From the cell containing the given text, extract its center point as [X, Y] coordinate. 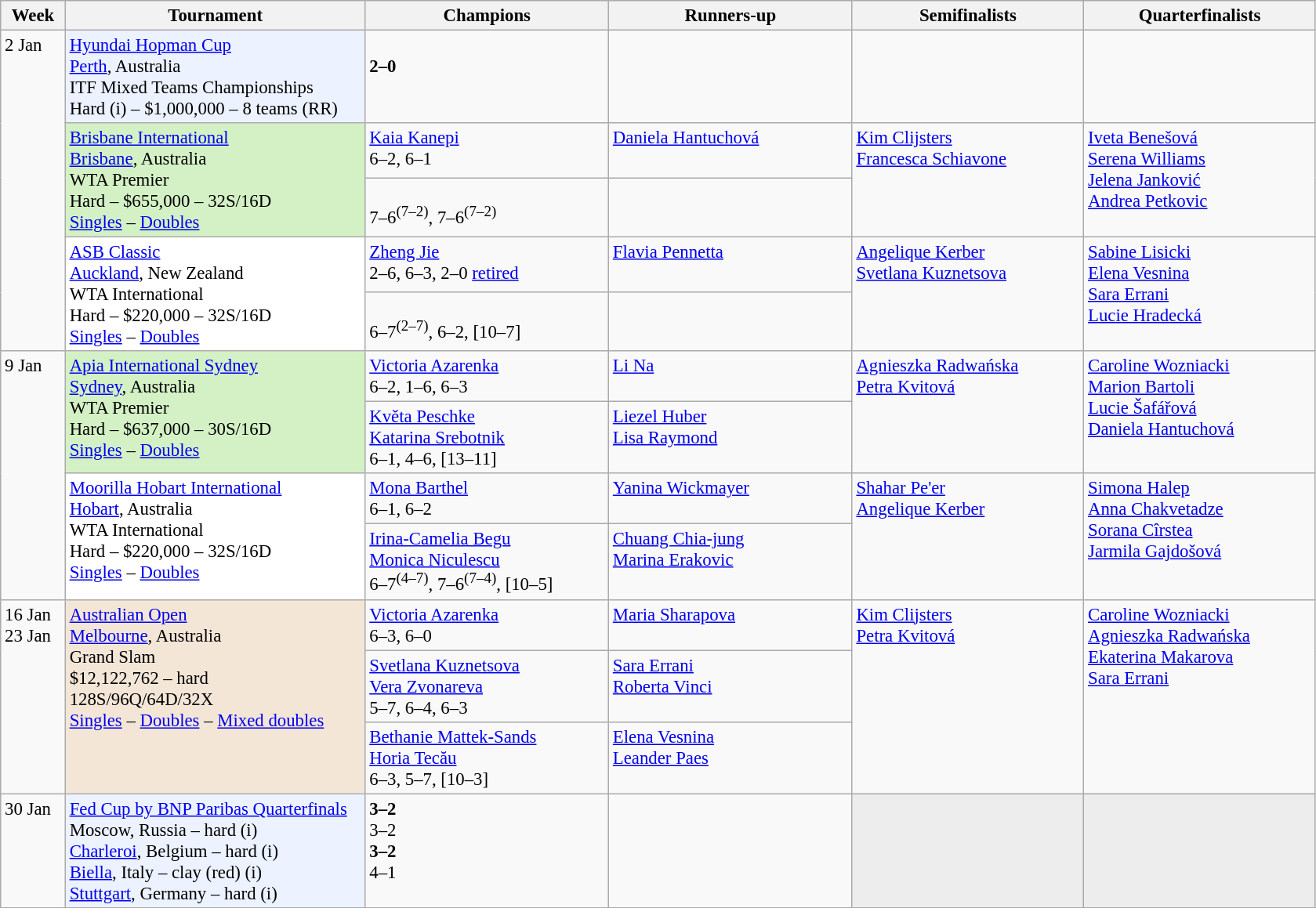
Victoria Azarenka 6–2, 1–6, 6–3 [488, 376]
Kaia Kanepi6–2, 6–1 [488, 150]
Angelique Kerber Svetlana Kuznetsova [968, 295]
Shahar Pe'er Angelique Kerber [968, 536]
Zheng Jie2–6, 6–3, 2–0 retired [488, 265]
Tournament [215, 16]
2 Jan [33, 191]
Chuang Chia-jung Marina Erakovic [731, 562]
Moorilla Hobart InternationalHobart, AustraliaWTA InternationalHard – $220,000 – 32S/16DSingles – Doubles [215, 536]
Agnieszka Radwańska Petra Kvitová [968, 412]
Victoria Azarenka6–3, 6–0 [488, 625]
Li Na [731, 376]
Daniela Hantuchová [731, 150]
Mona Barthel 6–1, 6–2 [488, 498]
Australian OpenMelbourne, AustraliaGrand Slam$12,122,762 – hard128S/96Q/64D/32XSingles – Doubles – Mixed doubles [215, 696]
Hyundai Hopman CupPerth, AustraliaITF Mixed Teams ChampionshipsHard (i) – $1,000,000 – 8 teams (RR) [215, 77]
Flavia Pennetta [731, 265]
Bethanie Mattek-Sands Horia Tecău 6–3, 5–7, [10–3] [488, 758]
Quarterfinalists [1200, 16]
9 Jan [33, 475]
Caroline Wozniacki Marion Bartoli Lucie Šafářová Daniela Hantuchová [1200, 412]
2–0 [488, 77]
Semifinalists [968, 16]
3–2 3–2 3–2 4–1 [488, 851]
Runners-up [731, 16]
Champions [488, 16]
Week [33, 16]
Kim Clijsters Petra Kvitová [968, 696]
6–7(2–7), 6–2, [10–7] [488, 321]
16 Jan 23 Jan [33, 696]
Květa Peschke Katarina Srebotnik 6–1, 4–6, [13–11] [488, 438]
Caroline Wozniacki Agnieszka Radwańska Ekaterina Makarova Sara Errani [1200, 696]
Maria Sharapova [731, 625]
Sara Errani Roberta Vinci [731, 686]
Irina-Camelia Begu Monica Niculescu 6–7(4–7), 7–6(7–4), [10–5] [488, 562]
Iveta Benešová Serena Williams Jelena Janković Andrea Petkovic [1200, 180]
Fed Cup by BNP Paribas QuarterfinalsMoscow, Russia – hard (i)Charleroi, Belgium – hard (i)Biella, Italy – clay (red) (i)Stuttgart, Germany – hard (i) [215, 851]
Liezel Huber Lisa Raymond [731, 438]
Apia International SydneySydney, AustraliaWTA PremierHard – $637,000 – 30S/16D Singles – Doubles [215, 412]
Elena Vesnina Leander Paes [731, 758]
Yanina Wickmayer [731, 498]
Sabine Lisicki Elena Vesnina Sara Errani Lucie Hradecká [1200, 295]
Brisbane InternationalBrisbane, AustraliaWTA PremierHard – $655,000 – 32S/16DSingles – Doubles [215, 180]
30 Jan [33, 851]
Svetlana Kuznetsova Vera Zvonareva 5–7, 6–4, 6–3 [488, 686]
Kim Clijsters Francesca Schiavone [968, 180]
Simona Halep Anna Chakvetadze Sorana Cîrstea Jarmila Gajdošová [1200, 536]
7–6(7–2), 7–6(7–2) [488, 207]
ASB ClassicAuckland, New ZealandWTA InternationalHard – $220,000 – 32S/16DSingles – Doubles [215, 295]
